Return the [X, Y] coordinate for the center point of the cell that contains the specified text.  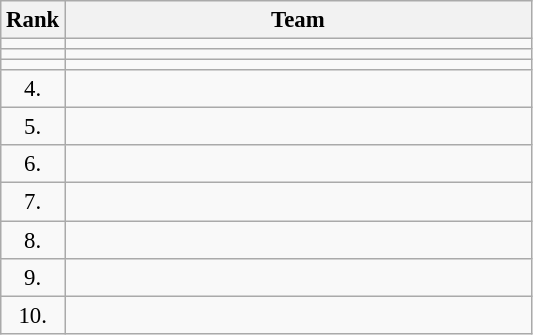
6. [33, 165]
7. [33, 202]
Rank [33, 20]
4. [33, 89]
10. [33, 315]
5. [33, 127]
Team [298, 20]
9. [33, 277]
8. [33, 240]
